Scan for the cell matching the given text and deliver its (x, y) coordinate at center. 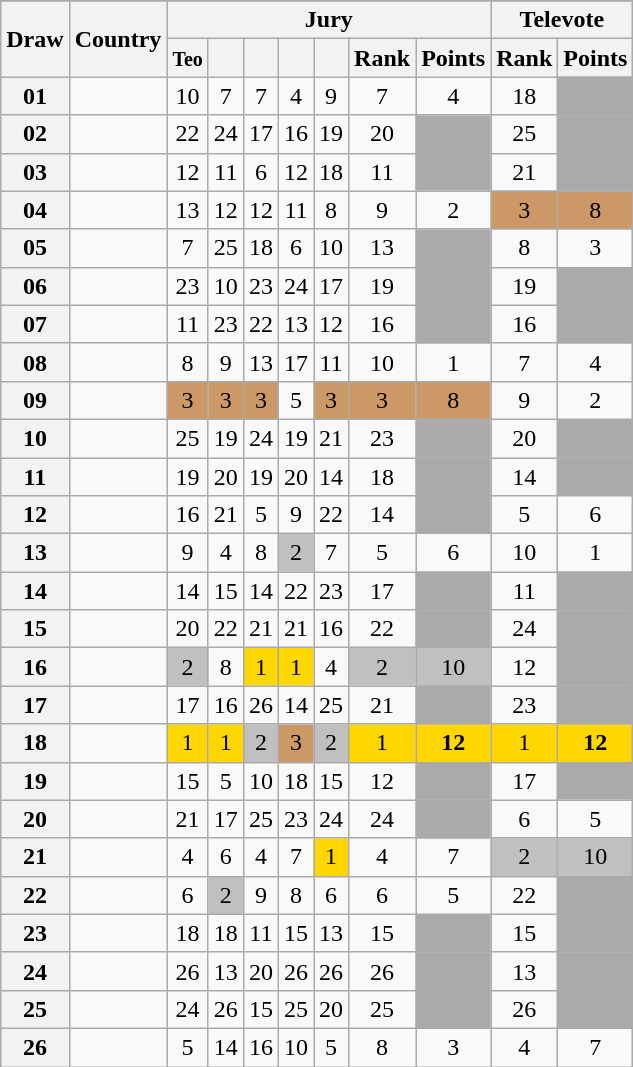
09 (35, 400)
Televote (562, 20)
Jury (329, 20)
Country (118, 39)
02 (35, 134)
Teo (188, 58)
03 (35, 172)
01 (35, 96)
06 (35, 286)
08 (35, 362)
04 (35, 210)
Draw (35, 39)
07 (35, 324)
05 (35, 248)
